From the cell containing the given text, extract its center point as (X, Y) coordinate. 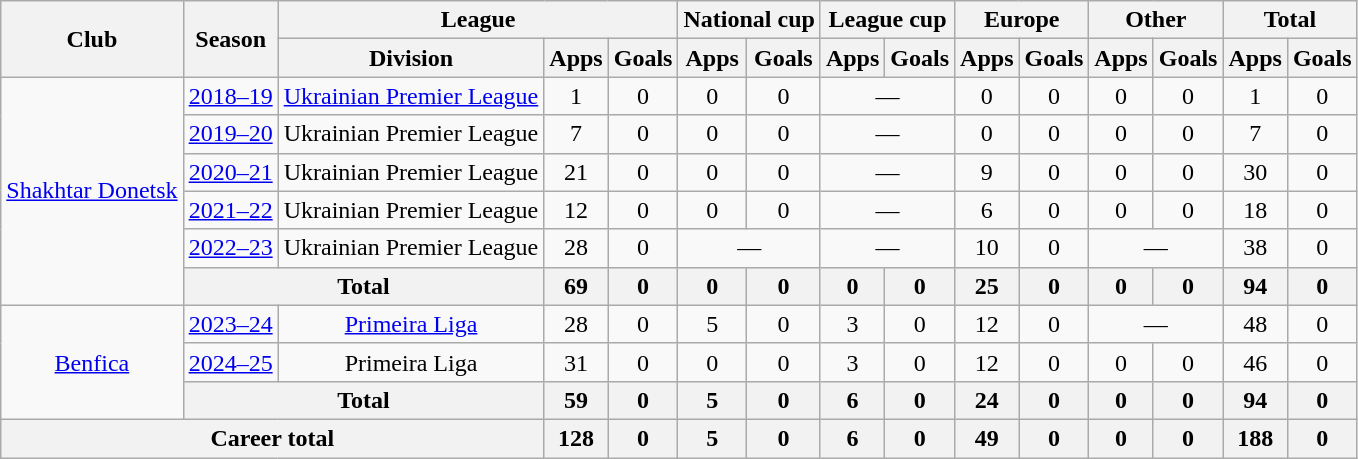
49 (987, 438)
31 (576, 362)
128 (576, 438)
10 (987, 248)
2024–25 (230, 362)
38 (1255, 248)
46 (1255, 362)
Career total (272, 438)
2018–19 (230, 96)
18 (1255, 210)
Shakhtar Donetsk (92, 191)
2019–20 (230, 134)
2023–24 (230, 324)
48 (1255, 324)
59 (576, 400)
69 (576, 286)
Club (92, 39)
Europe (1022, 20)
9 (987, 172)
National cup (749, 20)
Benfica (92, 362)
25 (987, 286)
2022–23 (230, 248)
Division (411, 58)
188 (1255, 438)
League cup (887, 20)
2021–22 (230, 210)
2020–21 (230, 172)
30 (1255, 172)
Season (230, 39)
Other (1156, 20)
21 (576, 172)
24 (987, 400)
League (478, 20)
